Provide the (X, Y) coordinate of the cell's center where the given text is located.  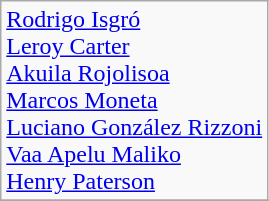
Rodrigo Isgró Leroy Carter Akuila Rojolisoa Marcos Moneta Luciano González Rizzoni Vaa Apelu Maliko Henry Paterson (134, 101)
